Capture the cell that displays the provided text and extract its [x, y] central coordinate. 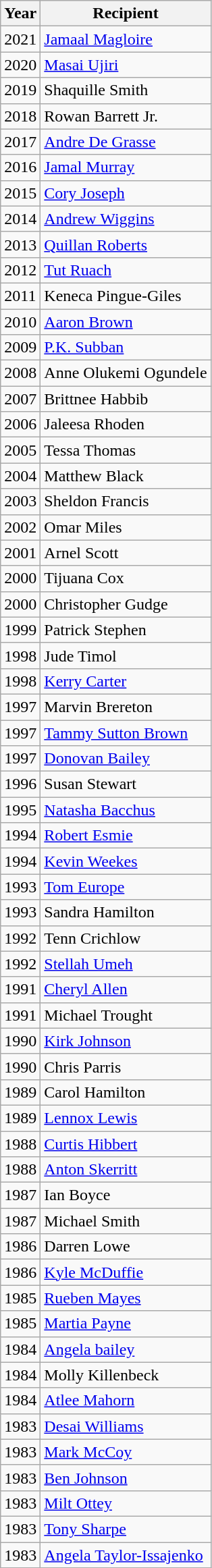
Donovan Bailey [126, 759]
Tijuana Cox [126, 578]
Tom Europe [126, 887]
Rowan Barrett Jr. [126, 116]
Chris Parris [126, 1066]
Shaquille Smith [126, 90]
2017 [20, 142]
2009 [20, 348]
Sandra Hamilton [126, 913]
Arnel Scott [126, 553]
Keneca Pingue-Giles [126, 296]
2003 [20, 502]
Martia Payne [126, 1324]
1995 [20, 810]
Cory Joseph [126, 193]
2014 [20, 219]
Tammy Sutton Brown [126, 732]
Brittnee Habbib [126, 399]
Jamal Murray [126, 167]
2006 [20, 425]
Natasha Bacchus [126, 810]
Marvin Brereton [126, 707]
Jamaal Magloire [126, 39]
Sheldon Francis [126, 502]
Jude Timol [126, 655]
2004 [20, 476]
Ben Johnson [126, 1478]
1999 [20, 630]
Anne Olukemi Ogundele [126, 373]
2016 [20, 167]
2013 [20, 244]
Cheryl Allen [126, 990]
2005 [20, 450]
Lennox Lewis [126, 1118]
2018 [20, 116]
Christopher Gudge [126, 604]
Masai Ujiri [126, 65]
2011 [20, 296]
2015 [20, 193]
Carol Hamilton [126, 1092]
Curtis Hibbert [126, 1144]
2007 [20, 399]
Susan Stewart [126, 784]
2001 [20, 553]
Tenn Crichlow [126, 938]
Andre De Grasse [126, 142]
Molly Killenbeck [126, 1375]
Darren Lowe [126, 1247]
2020 [20, 65]
2002 [20, 527]
Kerry Carter [126, 681]
Tony Sharpe [126, 1529]
Stellah Umeh [126, 964]
2010 [20, 322]
Year [20, 13]
2019 [20, 90]
Recipient [126, 13]
Jaleesa Rhoden [126, 425]
Kyle McDuffie [126, 1272]
Michael Trought [126, 1015]
Kevin Weekes [126, 861]
Anton Skerritt [126, 1170]
Omar Miles [126, 527]
2008 [20, 373]
Kirk Johnson [126, 1041]
Patrick Stephen [126, 630]
Atlee Mahorn [126, 1401]
2012 [20, 270]
Andrew Wiggins [126, 219]
Matthew Black [126, 476]
Angela Taylor-Issajenko [126, 1555]
Angela bailey [126, 1349]
Rueben Mayes [126, 1298]
Tut Ruach [126, 270]
Milt Ottey [126, 1503]
P.K. Subban [126, 348]
Ian Boyce [126, 1195]
Aaron Brown [126, 322]
Mark McCoy [126, 1452]
1996 [20, 784]
Quillan Roberts [126, 244]
Michael Smith [126, 1221]
Robert Esmie [126, 836]
Tessa Thomas [126, 450]
Desai Williams [126, 1426]
2021 [20, 39]
